For the text-containing cell, return its midpoint in (X, Y) coordinate format. 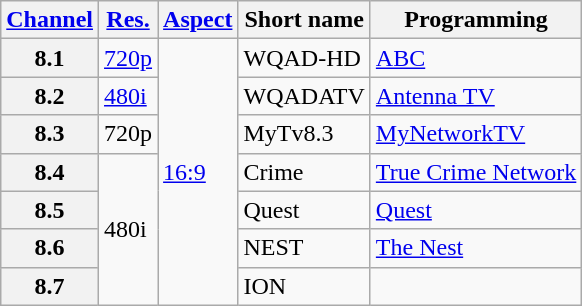
16:9 (198, 172)
WQAD-HD (304, 58)
8.2 (50, 96)
Channel (50, 20)
Short name (304, 20)
True Crime Network (476, 172)
8.1 (50, 58)
8.6 (50, 248)
8.4 (50, 172)
NEST (304, 248)
Antenna TV (476, 96)
MyTv8.3 (304, 134)
Programming (476, 20)
The Nest (476, 248)
Aspect (198, 20)
8.3 (50, 134)
Crime (304, 172)
8.5 (50, 210)
MyNetworkTV (476, 134)
WQADATV (304, 96)
ABC (476, 58)
ION (304, 286)
Res. (128, 20)
8.7 (50, 286)
